Scan for the cell matching the given text and deliver its [x, y] coordinate at center. 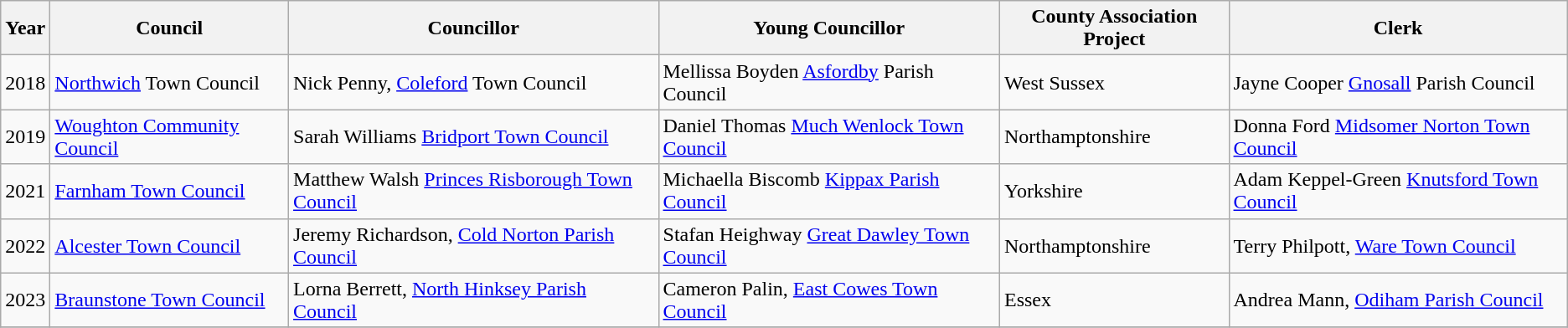
2019 [25, 137]
Jayne Cooper Gnosall Parish Council [1398, 82]
Donna Ford Midsomer Norton Town Council [1398, 137]
Clerk [1398, 28]
Sarah Williams Bridport Town Council [474, 137]
Michaella Biscomb Kippax Parish Council [829, 191]
Woughton Community Council [169, 137]
Mellissa Boyden Asfordby Parish Council [829, 82]
Andrea Mann, Odiham Parish Council [1398, 300]
Farnham Town Council [169, 191]
Alcester Town Council [169, 246]
Braunstone Town Council [169, 300]
Councillor [474, 28]
County Association Project [1114, 28]
Jeremy Richardson, Cold Norton Parish Council [474, 246]
Nick Penny, Coleford Town Council [474, 82]
Young Councillor [829, 28]
Northwich Town Council [169, 82]
West Sussex [1114, 82]
2021 [25, 191]
Yorkshire [1114, 191]
2022 [25, 246]
Terry Philpott, Ware Town Council [1398, 246]
Daniel Thomas Much Wenlock Town Council [829, 137]
Lorna Berrett, North Hinksey Parish Council [474, 300]
Cameron Palin, East Cowes Town Council [829, 300]
2018 [25, 82]
Adam Keppel-Green Knutsford Town Council [1398, 191]
Stafan Heighway Great Dawley Town Council [829, 246]
Essex [1114, 300]
Council [169, 28]
Matthew Walsh Princes Risborough Town Council [474, 191]
Year [25, 28]
2023 [25, 300]
